Return the [X, Y] coordinate for the center point of the cell that contains the specified text.  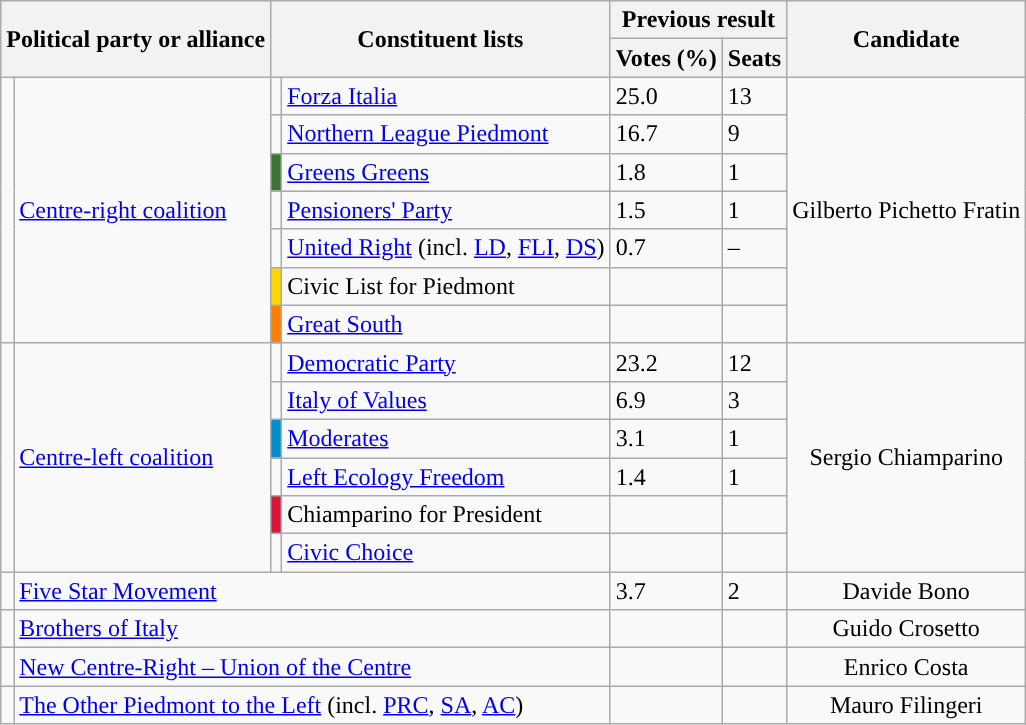
Northern League Piedmont [446, 134]
– [754, 248]
Enrico Costa [906, 667]
1.4 [666, 477]
Votes (%) [666, 58]
Civic List for Piedmont [446, 286]
25.0 [666, 96]
Forza Italia [446, 96]
Great South [446, 324]
9 [754, 134]
United Right (incl. LD, FLI, DS) [446, 248]
Pensioners' Party [446, 210]
2 [754, 591]
Chiamparino for President [446, 515]
Guido Crosetto [906, 629]
Mauro Filingeri [906, 705]
13 [754, 96]
Democratic Party [446, 362]
Sergio Chiamparino [906, 457]
Italy of Values [446, 400]
6.9 [666, 400]
Brothers of Italy [312, 629]
New Centre-Right – Union of the Centre [312, 667]
Gilberto Pichetto Fratin [906, 210]
Davide Bono [906, 591]
1.5 [666, 210]
1.8 [666, 172]
Left Ecology Freedom [446, 477]
Political party or alliance [136, 39]
23.2 [666, 362]
Centre-left coalition [142, 457]
Previous result [698, 20]
Seats [754, 58]
The Other Piedmont to the Left (incl. PRC, SA, AC) [312, 705]
16.7 [666, 134]
Greens Greens [446, 172]
12 [754, 362]
Moderates [446, 438]
0.7 [666, 248]
3 [754, 400]
Five Star Movement [312, 591]
Centre-right coalition [142, 210]
Candidate [906, 39]
Civic Choice [446, 553]
Constituent lists [440, 39]
3.1 [666, 438]
3.7 [666, 591]
